Scan for the cell matching the given text and deliver its (X, Y) coordinate at center. 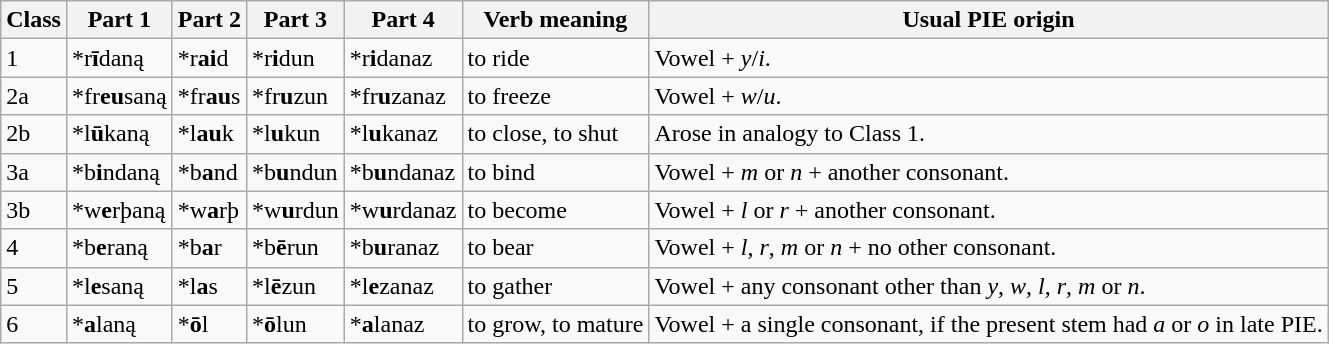
3a (34, 172)
to bear (556, 248)
to become (556, 210)
*bar (209, 248)
*ridun (296, 58)
*ōlun (296, 324)
*bundun (296, 172)
*lezanaz (403, 286)
*lukanaz (403, 134)
Vowel + a single consonant, if the present stem had a or o in late PIE. (988, 324)
Part 3 (296, 20)
*las (209, 286)
Part 2 (209, 20)
*beraną (119, 248)
*alaną (119, 324)
Part 1 (119, 20)
*band (209, 172)
4 (34, 248)
Arose in analogy to Class 1. (988, 134)
Vowel + l, r, m or n + no other consonant. (988, 248)
*bindaną (119, 172)
Vowel + m or n + another consonant. (988, 172)
to freeze (556, 96)
2b (34, 134)
*lukun (296, 134)
*bundanaz (403, 172)
*wurdun (296, 210)
*fruzanaz (403, 96)
1 (34, 58)
*lūkaną (119, 134)
Vowel + w/u. (988, 96)
*raid (209, 58)
*lēzun (296, 286)
*lauk (209, 134)
*warþ (209, 210)
3b (34, 210)
*alanaz (403, 324)
Vowel + any consonant other than y, w, l, r, m or n. (988, 286)
*freusaną (119, 96)
Vowel + l or r + another consonant. (988, 210)
*werþaną (119, 210)
Verb meaning (556, 20)
2a (34, 96)
6 (34, 324)
*fraus (209, 96)
to gather (556, 286)
to ride (556, 58)
Class (34, 20)
*rīdaną (119, 58)
to grow, to mature (556, 324)
*lesaną (119, 286)
*buranaz (403, 248)
5 (34, 286)
to close, to shut (556, 134)
Usual PIE origin (988, 20)
*fruzun (296, 96)
Vowel + y/i. (988, 58)
*wurdanaz (403, 210)
*ōl (209, 324)
*bērun (296, 248)
*ridanaz (403, 58)
to bind (556, 172)
Part 4 (403, 20)
